Locate the cell with the specified text and output its (X, Y) center coordinate. 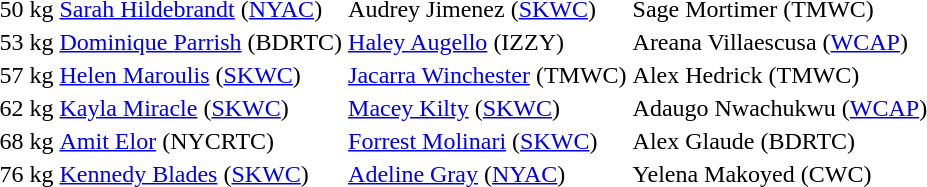
Forrest Molinari (SKWC) (488, 141)
Haley Augello (IZZY) (488, 42)
Macey Kilty (SKWC) (488, 108)
Dominique Parrish (BDRTC) (201, 42)
Helen Maroulis (SKWC) (201, 75)
Amit Elor (NYCRTC) (201, 141)
Kayla Miracle (SKWC) (201, 108)
Jacarra Winchester (TMWC) (488, 75)
